Determine the [X, Y] coordinate at the center of the cell enclosing the given text.  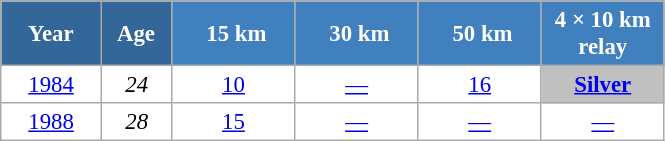
24 [136, 85]
16 [480, 85]
4 × 10 km relay [602, 34]
1988 [52, 122]
Age [136, 34]
1984 [52, 85]
10 [234, 85]
50 km [480, 34]
30 km [356, 34]
15 km [234, 34]
15 [234, 122]
28 [136, 122]
Silver [602, 85]
Year [52, 34]
